Capture the cell that displays the provided text and extract its [x, y] central coordinate. 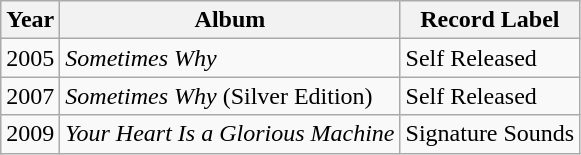
2009 [30, 134]
Year [30, 20]
Sometimes Why [230, 58]
Sometimes Why (Silver Edition) [230, 96]
Signature Sounds [490, 134]
Record Label [490, 20]
Album [230, 20]
Your Heart Is a Glorious Machine [230, 134]
2007 [30, 96]
2005 [30, 58]
